Capture the cell that displays the provided text and extract its [x, y] central coordinate. 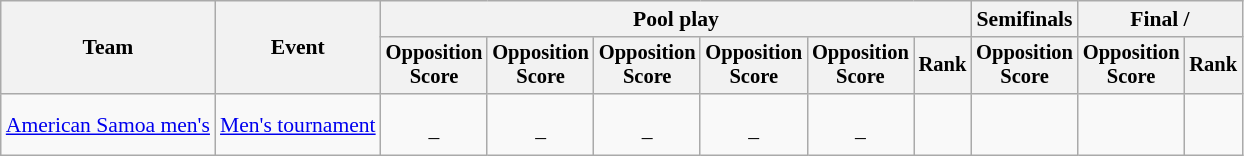
American Samoa men's [108, 124]
Men's tournament [298, 124]
Team [108, 48]
Semifinals [1024, 19]
Final / [1160, 19]
Pool play [676, 19]
Event [298, 48]
